Extract the (X, Y) coordinate from the center of the cell holding the provided text.  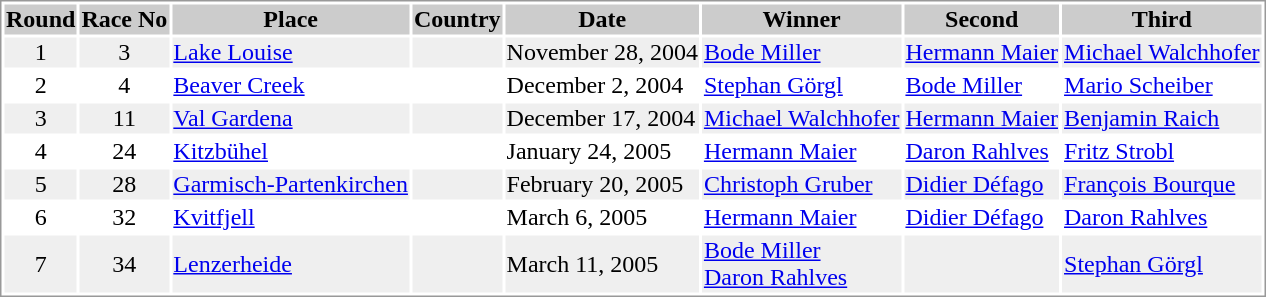
January 24, 2005 (602, 151)
Val Gardena (291, 119)
24 (124, 151)
Date (602, 19)
Round (40, 19)
Bode Miller Daron Rahlves (802, 264)
Winner (802, 19)
Lenzerheide (291, 264)
34 (124, 264)
11 (124, 119)
2 (40, 85)
Country (457, 19)
32 (124, 217)
5 (40, 185)
Third (1162, 19)
François Bourque (1162, 185)
Beaver Creek (291, 85)
Fritz Strobl (1162, 151)
March 6, 2005 (602, 217)
Place (291, 19)
Second (982, 19)
7 (40, 264)
6 (40, 217)
Race No (124, 19)
February 20, 2005 (602, 185)
28 (124, 185)
November 28, 2004 (602, 53)
Kvitfjell (291, 217)
Benjamin Raich (1162, 119)
Lake Louise (291, 53)
Christoph Gruber (802, 185)
March 11, 2005 (602, 264)
Mario Scheiber (1162, 85)
Kitzbühel (291, 151)
1 (40, 53)
Garmisch-Partenkirchen (291, 185)
December 2, 2004 (602, 85)
December 17, 2004 (602, 119)
